Detect which cell encompasses the target text, then output its (X, Y) center coordinate. 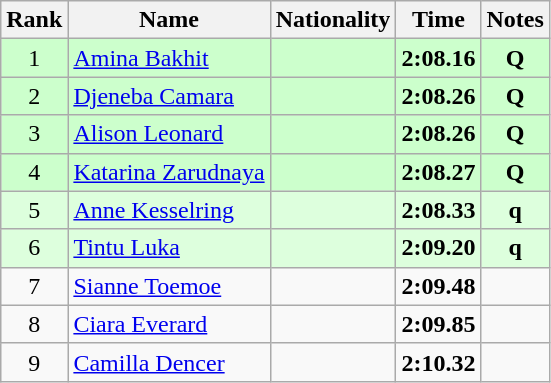
1 (34, 58)
Name (169, 20)
6 (34, 248)
9 (34, 362)
Sianne Toemoe (169, 286)
2:09.48 (438, 286)
8 (34, 324)
7 (34, 286)
2:09.20 (438, 248)
2:08.16 (438, 58)
Tintu Luka (169, 248)
Amina Bakhit (169, 58)
Djeneba Camara (169, 96)
Nationality (333, 20)
3 (34, 134)
2 (34, 96)
Alison Leonard (169, 134)
2:09.85 (438, 324)
Rank (34, 20)
Anne Kesselring (169, 210)
2:10.32 (438, 362)
2:08.27 (438, 172)
Katarina Zarudnaya (169, 172)
Time (438, 20)
5 (34, 210)
Ciara Everard (169, 324)
4 (34, 172)
Camilla Dencer (169, 362)
Notes (515, 20)
2:08.33 (438, 210)
